Find where the given text appears and provide that cell's center as (x, y) coordinate. 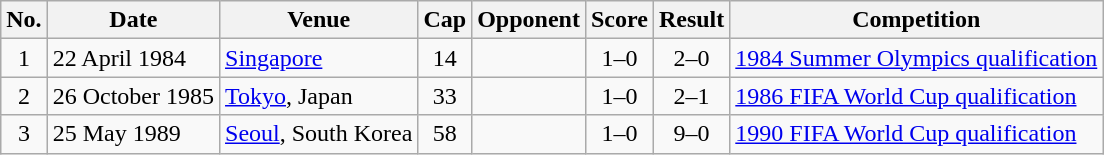
25 May 1989 (133, 134)
Seoul, South Korea (319, 134)
1 (24, 58)
1990 FIFA World Cup qualification (916, 134)
1986 FIFA World Cup qualification (916, 96)
Cap (445, 20)
Tokyo, Japan (319, 96)
58 (445, 134)
Singapore (319, 58)
Competition (916, 20)
Score (619, 20)
26 October 1985 (133, 96)
1984 Summer Olympics qualification (916, 58)
3 (24, 134)
33 (445, 96)
14 (445, 58)
Venue (319, 20)
9–0 (691, 134)
22 April 1984 (133, 58)
Date (133, 20)
Opponent (529, 20)
2–0 (691, 58)
2–1 (691, 96)
2 (24, 96)
No. (24, 20)
Result (691, 20)
